Provide the (x, y) coordinate of the cell's center where the given text is located.  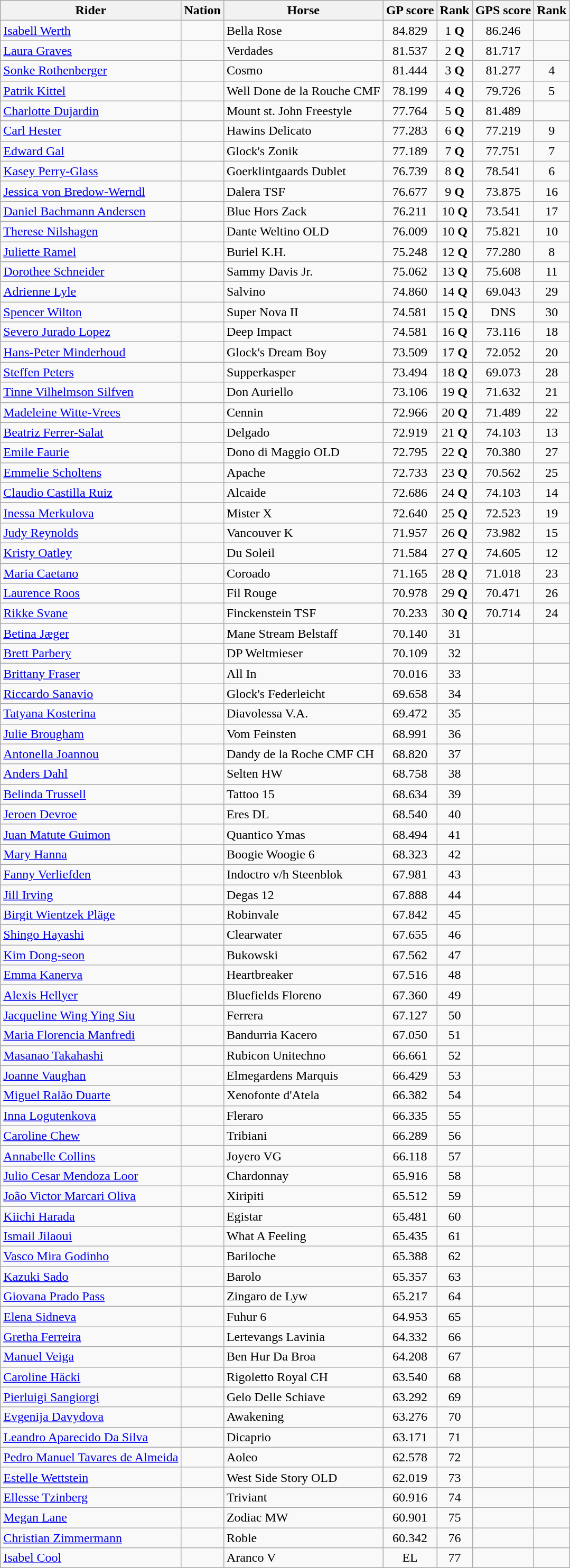
67.127 (410, 1015)
2 Q (454, 51)
Cennin (303, 412)
58 (454, 1176)
69.043 (503, 292)
Bluefields Floreno (303, 995)
Fil Rouge (303, 593)
47 (454, 955)
Mary Hanna (91, 854)
16 Q (454, 332)
72.523 (503, 513)
Kazuki Sado (91, 1277)
75 (454, 1517)
Manuel Veiga (91, 1357)
Lertevangs Lavinia (303, 1337)
67.888 (410, 895)
86.246 (503, 31)
17 Q (454, 352)
81.277 (503, 71)
GP score (410, 11)
65.481 (410, 1216)
71 (454, 1437)
65.435 (410, 1236)
Awakening (303, 1417)
78.199 (410, 91)
Antonella Joannou (91, 754)
63.292 (410, 1397)
66.335 (410, 1116)
Well Done de la Rouche CMF (303, 91)
Robinvale (303, 915)
32 (454, 654)
Daniel Bachmann Andersen (91, 211)
81.489 (503, 111)
Chardonnay (303, 1176)
Pedro Manuel Tavares de Almeida (91, 1457)
14 Q (454, 292)
19 Q (454, 392)
Aranco V (303, 1558)
Bukowski (303, 955)
67.842 (410, 915)
48 (454, 975)
Delgado (303, 432)
6 (552, 171)
18 (552, 332)
Vasco Mira Godinho (91, 1257)
54 (454, 1095)
64 (454, 1297)
70.380 (503, 452)
Inna Logutenkova (91, 1116)
73.509 (410, 352)
84.829 (410, 31)
73 (454, 1477)
Eres DL (303, 814)
5 (552, 91)
Bariloche (303, 1257)
59 (454, 1196)
Riccardo Sanavio (91, 694)
Supperkasper (303, 372)
1 Q (454, 31)
41 (454, 834)
DNS (503, 312)
Elena Sidneva (91, 1317)
Betina Jæger (91, 634)
Finckenstein TSF (303, 613)
Fuhur 6 (303, 1317)
Verdades (303, 51)
65.388 (410, 1257)
Carl Hester (91, 131)
Masanao Takahashi (91, 1055)
Horse (303, 11)
64.953 (410, 1317)
Christian Zimmermann (91, 1538)
17 (552, 211)
57 (454, 1156)
74.605 (503, 553)
Heartbreaker (303, 975)
76.677 (410, 191)
34 (454, 694)
25 Q (454, 513)
What A Feeling (303, 1236)
Brittany Fraser (91, 674)
67.562 (410, 955)
Elmegardens Marquis (303, 1075)
60.901 (410, 1517)
72 (454, 1457)
Julio Cesar Mendoza Loor (91, 1176)
68 (454, 1377)
39 (454, 794)
Birgit Wientzek Pläge (91, 915)
67.516 (410, 975)
Patrik Kittel (91, 91)
69.658 (410, 694)
52 (454, 1055)
63.276 (410, 1417)
Tattoo 15 (303, 794)
Xenofonte d'Atela (303, 1095)
70.016 (410, 674)
30 (552, 312)
78.541 (503, 171)
55 (454, 1116)
66 (454, 1337)
76.009 (410, 231)
70.140 (410, 634)
51 (454, 1035)
67.655 (410, 935)
71.165 (410, 573)
18 Q (454, 372)
Aoleo (303, 1457)
Triviant (303, 1497)
31 (454, 634)
20 Q (454, 412)
Buriel K.H. (303, 252)
14 (552, 493)
77.764 (410, 111)
50 (454, 1015)
62.019 (410, 1477)
29 (552, 292)
Emma Kanerva (91, 975)
21 (552, 392)
73.982 (503, 533)
36 (454, 734)
40 (454, 814)
73.106 (410, 392)
Zingaro de Lyw (303, 1297)
Madeleine Witte-Vrees (91, 412)
26 Q (454, 533)
23 (552, 573)
60.342 (410, 1538)
53 (454, 1075)
27 (552, 452)
Degas 12 (303, 895)
7 Q (454, 151)
Barolo (303, 1277)
45 (454, 915)
65 (454, 1317)
75.062 (410, 272)
Jacqueline Wing Ying Siu (91, 1015)
Laura Graves (91, 51)
21 Q (454, 432)
Dicaprio (303, 1437)
71.489 (503, 412)
Gretha Ferreira (91, 1337)
65.916 (410, 1176)
23 Q (454, 473)
Caroline Häcki (91, 1377)
42 (454, 854)
13 Q (454, 272)
Shingo Hayashi (91, 935)
Indoctro v/h Steenblok (303, 874)
27 Q (454, 553)
Du Soleil (303, 553)
65.512 (410, 1196)
73.875 (503, 191)
Diavolessa V.A. (303, 714)
Cosmo (303, 71)
77.219 (503, 131)
67 (454, 1357)
25 (552, 473)
Beatriz Ferrer-Salat (91, 432)
Apache (303, 473)
77.283 (410, 131)
Maria Caetano (91, 573)
60 (454, 1216)
Goerklintgaards Dublet (303, 171)
62.578 (410, 1457)
Mount st. John Freestyle (303, 111)
72.966 (410, 412)
Vom Feinsten (303, 734)
64.208 (410, 1357)
Don Auriello (303, 392)
Rigoletto Royal CH (303, 1377)
Mane Stream Belstaff (303, 634)
Anders Dahl (91, 774)
76 (454, 1538)
Jeroen Devroe (91, 814)
João Victor Marcari Oliva (91, 1196)
Clearwater (303, 935)
Ben Hur Da Broa (303, 1357)
44 (454, 895)
Blue Hors Zack (303, 211)
72.919 (410, 432)
All In (303, 674)
9 Q (454, 191)
Tatyana Kosterina (91, 714)
Nation (202, 11)
74 (454, 1497)
Dante Weltino OLD (303, 231)
43 (454, 874)
24 (552, 613)
Juliette Ramel (91, 252)
68.634 (410, 794)
71.957 (410, 533)
Joanne Vaughan (91, 1075)
Kristy Oatley (91, 553)
30 Q (454, 613)
Belinda Trussell (91, 794)
8 Q (454, 171)
Rider (91, 11)
Leandro Aparecido Da Silva (91, 1437)
26 (552, 593)
81.444 (410, 71)
Sammy Davis Jr. (303, 272)
Claudio Castilla Ruiz (91, 493)
70.562 (503, 473)
Inessa Merkulova (91, 513)
15 Q (454, 312)
19 (552, 513)
77.280 (503, 252)
62 (454, 1257)
Isabell Werth (91, 31)
Glock's Zonik (303, 151)
72.795 (410, 452)
Pierluigi Sangiorgi (91, 1397)
GPS score (503, 11)
68.494 (410, 834)
5 Q (454, 111)
46 (454, 935)
Vancouver K (303, 533)
Jessica von Bredow-Werndl (91, 191)
Julie Brougham (91, 734)
Jill Irving (91, 895)
Bandurria Kacero (303, 1035)
65.357 (410, 1277)
22 (552, 412)
Kim Dong-seon (91, 955)
33 (454, 674)
Steffen Peters (91, 372)
68.758 (410, 774)
Kiichi Harada (91, 1216)
75.248 (410, 252)
Isabel Cool (91, 1558)
77.189 (410, 151)
65.217 (410, 1297)
72.686 (410, 493)
Maria Florencia Manfredi (91, 1035)
49 (454, 995)
29 Q (454, 593)
77 (454, 1558)
16 (552, 191)
79.726 (503, 91)
Bella Rose (303, 31)
Laurence Roos (91, 593)
Tinne Vilhelmson Silfven (91, 392)
70.714 (503, 613)
66.429 (410, 1075)
Xiripiti (303, 1196)
Adrienne Lyle (91, 292)
4 Q (454, 91)
Joyero VG (303, 1156)
71.018 (503, 573)
56 (454, 1136)
Hans-Peter Minderhoud (91, 352)
West Side Story OLD (303, 1477)
Ellesse Tzinberg (91, 1497)
Spencer Wilton (91, 312)
DP Weltmieser (303, 654)
63.540 (410, 1377)
Boogie Woogie 6 (303, 854)
Evgenija Davydova (91, 1417)
Judy Reynolds (91, 533)
72.640 (410, 513)
Deep Impact (303, 332)
Kasey Perry-Glass (91, 171)
66.661 (410, 1055)
76.211 (410, 211)
Brett Parbery (91, 654)
Caroline Chew (91, 1136)
Quantico Ymas (303, 834)
Megan Lane (91, 1517)
75.608 (503, 272)
28 (552, 372)
Emile Faurie (91, 452)
Glock's Federleicht (303, 694)
Edward Gal (91, 151)
13 (552, 432)
81.717 (503, 51)
Alexis Hellyer (91, 995)
73.541 (503, 211)
Estelle Wettstein (91, 1477)
68.540 (410, 814)
Mister X (303, 513)
70.978 (410, 593)
Alcaide (303, 493)
6 Q (454, 131)
68.323 (410, 854)
35 (454, 714)
70.109 (410, 654)
11 (552, 272)
28 Q (454, 573)
Selten HW (303, 774)
Tribiani (303, 1136)
Fleraro (303, 1116)
Egistar (303, 1216)
Fanny Verliefden (91, 874)
70.233 (410, 613)
75.821 (503, 231)
67.050 (410, 1035)
Emmelie Scholtens (91, 473)
69.073 (503, 372)
Zodiac MW (303, 1517)
Coroado (303, 573)
67.981 (410, 874)
Glock's Dream Boy (303, 352)
20 (552, 352)
64.332 (410, 1337)
73.494 (410, 372)
12 Q (454, 252)
71.584 (410, 553)
Annabelle Collins (91, 1156)
70.471 (503, 593)
Dono di Maggio OLD (303, 452)
72.052 (503, 352)
66.382 (410, 1095)
Rikke Svane (91, 613)
38 (454, 774)
Charlotte Dujardin (91, 111)
22 Q (454, 452)
Rubicon Unitechno (303, 1055)
Juan Matute Guimon (91, 834)
69 (454, 1397)
70 (454, 1417)
63.171 (410, 1437)
81.537 (410, 51)
69.472 (410, 714)
9 (552, 131)
71.632 (503, 392)
61 (454, 1236)
Miguel Ralão Duarte (91, 1095)
Roble (303, 1538)
68.991 (410, 734)
Salvino (303, 292)
74.860 (410, 292)
15 (552, 533)
Severo Jurado Lopez (91, 332)
37 (454, 754)
7 (552, 151)
Giovana Prado Pass (91, 1297)
4 (552, 71)
66.118 (410, 1156)
63 (454, 1277)
Hawins Delicato (303, 131)
EL (410, 1558)
73.116 (503, 332)
Ferrera (303, 1015)
10 (552, 231)
Dandy de la Roche CMF CH (303, 754)
68.820 (410, 754)
Gelo Delle Schiave (303, 1397)
Sonke Rothenberger (91, 71)
72.733 (410, 473)
12 (552, 553)
Super Nova II (303, 312)
60.916 (410, 1497)
67.360 (410, 995)
Ismail Jilaoui (91, 1236)
3 Q (454, 71)
Dorothee Schneider (91, 272)
Dalera TSF (303, 191)
66.289 (410, 1136)
76.739 (410, 171)
8 (552, 252)
Therese Nilshagen (91, 231)
77.751 (503, 151)
24 Q (454, 493)
